Determine the (x, y) coordinate at the center of the cell enclosing the given text.  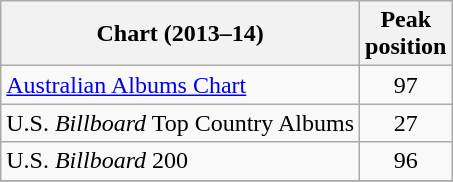
27 (406, 123)
Peakposition (406, 34)
97 (406, 85)
Australian Albums Chart (180, 85)
96 (406, 161)
U.S. Billboard 200 (180, 161)
U.S. Billboard Top Country Albums (180, 123)
Chart (2013–14) (180, 34)
